From the cell containing the given text, extract its center point as [x, y] coordinate. 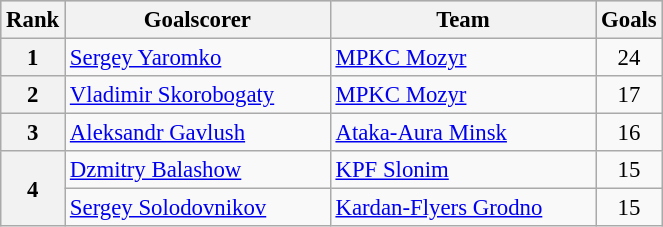
Kardan-Flyers Grodno [463, 208]
1 [33, 58]
2 [33, 95]
KPF Slonim [463, 170]
3 [33, 133]
Sergey Yaromko [198, 58]
Ataka-Aura Minsk [463, 133]
Vladimir Skorobogaty [198, 95]
Rank [33, 20]
Team [463, 20]
16 [629, 133]
Aleksandr Gavlush [198, 133]
24 [629, 58]
Dzmitry Balashow [198, 170]
Goals [629, 20]
17 [629, 95]
Goalscorer [198, 20]
4 [33, 188]
Sergey Solodovnikov [198, 208]
